Return the [x, y] coordinate for the center point of the cell that contains the specified text.  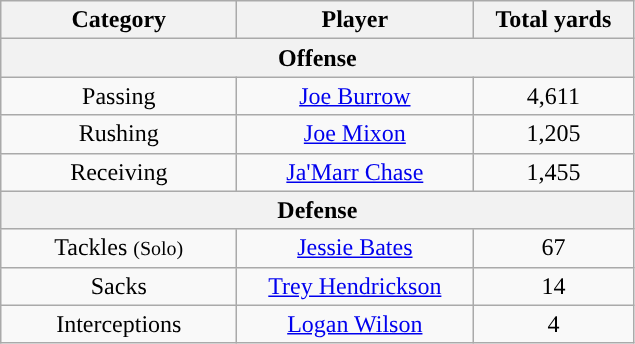
Player [355, 20]
Offense [318, 58]
Defense [318, 210]
67 [554, 248]
Tackles (Solo) [119, 248]
Jessie Bates [355, 248]
4,611 [554, 96]
Passing [119, 96]
Joe Burrow [355, 96]
Joe Mixon [355, 134]
Receiving [119, 172]
1,455 [554, 172]
1,205 [554, 134]
Ja'Marr Chase [355, 172]
4 [554, 324]
Category [119, 20]
Trey Hendrickson [355, 286]
Sacks [119, 286]
Total yards [554, 20]
Logan Wilson [355, 324]
Interceptions [119, 324]
14 [554, 286]
Rushing [119, 134]
